For the text-containing cell, return its midpoint in (x, y) coordinate format. 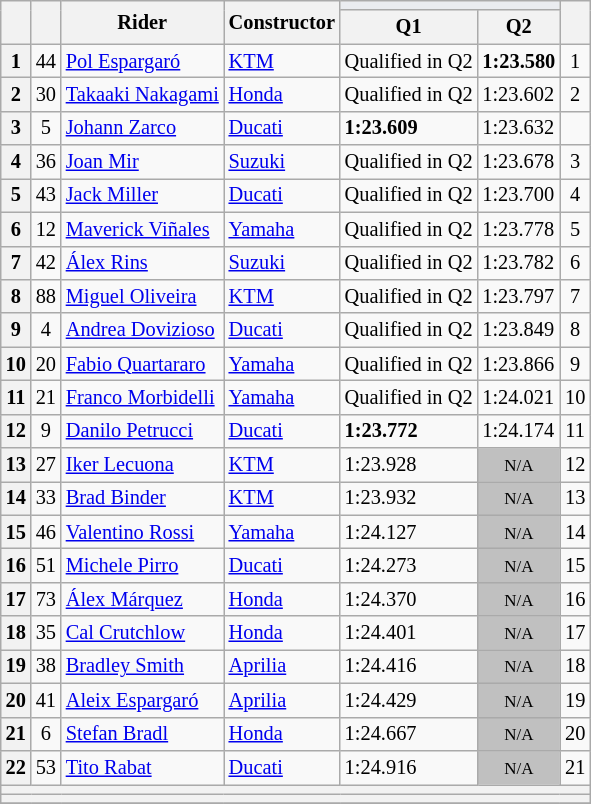
Rider (142, 22)
Andrea Dovizioso (142, 330)
Jack Miller (142, 195)
Brad Binder (142, 498)
Álex Márquez (142, 599)
1:23.602 (518, 94)
38 (46, 666)
1:23.772 (409, 431)
Fabio Quartararo (142, 364)
1:23.700 (518, 195)
Takaaki Nakagami (142, 94)
Cal Crutchlow (142, 633)
27 (46, 465)
Michele Pirro (142, 565)
1:23.866 (518, 364)
Tito Rabat (142, 767)
Bradley Smith (142, 666)
1:23.797 (518, 296)
1:24.370 (409, 599)
Joan Mir (142, 162)
1:23.580 (518, 61)
1:23.632 (518, 128)
Constructor (282, 22)
1:23.778 (518, 229)
42 (46, 263)
Valentino Rossi (142, 532)
1:24.416 (409, 666)
1:24.273 (409, 565)
Stefan Bradl (142, 734)
Johann Zarco (142, 128)
Álex Rins (142, 263)
Q2 (518, 27)
Maverick Viñales (142, 229)
1:24.127 (409, 532)
36 (46, 162)
1:24.021 (518, 397)
22 (16, 767)
44 (46, 61)
51 (46, 565)
1:23.928 (409, 465)
53 (46, 767)
1:24.174 (518, 431)
1:24.401 (409, 633)
Danilo Petrucci (142, 431)
1:23.609 (409, 128)
43 (46, 195)
1:24.429 (409, 700)
88 (46, 296)
30 (46, 94)
Iker Lecuona (142, 465)
Aleix Espargaró (142, 700)
Pol Espargaró (142, 61)
1:23.678 (518, 162)
1:24.667 (409, 734)
Franco Morbidelli (142, 397)
1:24.916 (409, 767)
Q1 (409, 27)
73 (46, 599)
1:23.782 (518, 263)
Miguel Oliveira (142, 296)
1:23.932 (409, 498)
41 (46, 700)
46 (46, 532)
1:23.849 (518, 330)
35 (46, 633)
33 (46, 498)
